Return the (x, y) coordinate for the center point of the cell that contains the specified text.  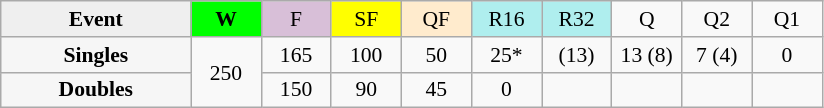
Q2 (717, 19)
90 (366, 90)
100 (366, 55)
7 (4) (717, 55)
W (226, 19)
25* (506, 55)
13 (8) (647, 55)
250 (226, 72)
F (296, 19)
R32 (577, 19)
Event (96, 19)
QF (436, 19)
Doubles (96, 90)
165 (296, 55)
45 (436, 90)
Q (647, 19)
Q1 (787, 19)
50 (436, 55)
(13) (577, 55)
Singles (96, 55)
150 (296, 90)
R16 (506, 19)
SF (366, 19)
